Return (X, Y) of the center of cell containing provided text 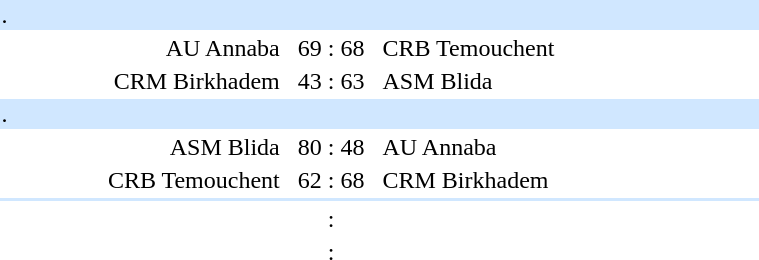
62 : 68 (331, 180)
80 : 48 (331, 147)
: (331, 219)
69 : 68 (331, 48)
43 : 63 (331, 81)
